Provide the (X, Y) coordinate of the cell's center where the given text is located.  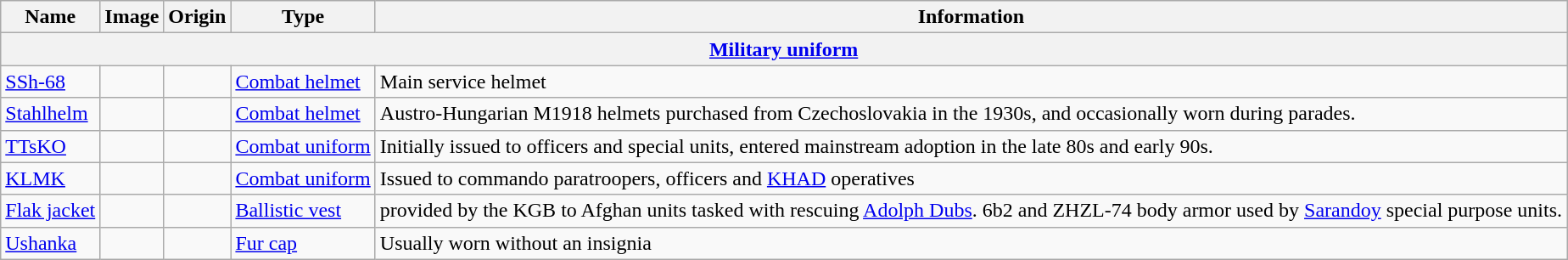
Name (51, 17)
Ushanka (51, 243)
Issued to commando paratroopers, officers and KHAD operatives (971, 178)
Usually worn without an insignia (971, 243)
Ballistic vest (303, 211)
provided by the KGB to Afghan units tasked with rescuing Adolph Dubs. 6b2 and ZHZL-74 body armor used by Sarandoy special purpose units. (971, 211)
TTsKO (51, 146)
Image (132, 17)
Austro-Hungarian M1918 helmets purchased from Czechoslovakia in the 1930s, and occasionally worn during parades. (971, 114)
Information (971, 17)
KLMK (51, 178)
Main service helmet (971, 82)
Flak jacket (51, 211)
Military uniform (784, 49)
Origin (197, 17)
Type (303, 17)
SSh-68 (51, 82)
Initially issued to officers and special units, entered mainstream adoption in the late 80s and early 90s. (971, 146)
Stahlhelm (51, 114)
Fur cap (303, 243)
